Pinpoint the cell where the given text exists, returning its (x, y) midpoint coordinate. 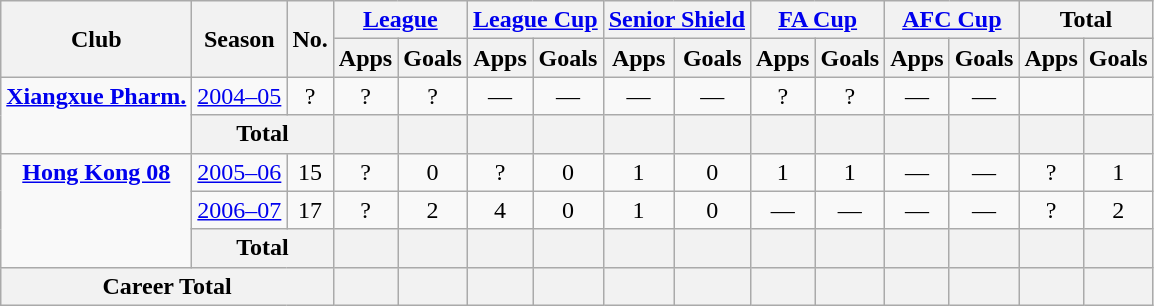
17 (310, 210)
Career Total (168, 286)
4 (500, 210)
FA Cup (818, 20)
2005–06 (240, 172)
2004–05 (240, 96)
2006–07 (240, 210)
No. (310, 39)
Season (240, 39)
15 (310, 172)
League Cup (535, 20)
Hong Kong 08 (96, 210)
Club (96, 39)
Senior Shield (676, 20)
AFC Cup (952, 20)
Xiangxue Pharm. (96, 115)
League (400, 20)
